Capture the cell that displays the provided text and extract its [x, y] central coordinate. 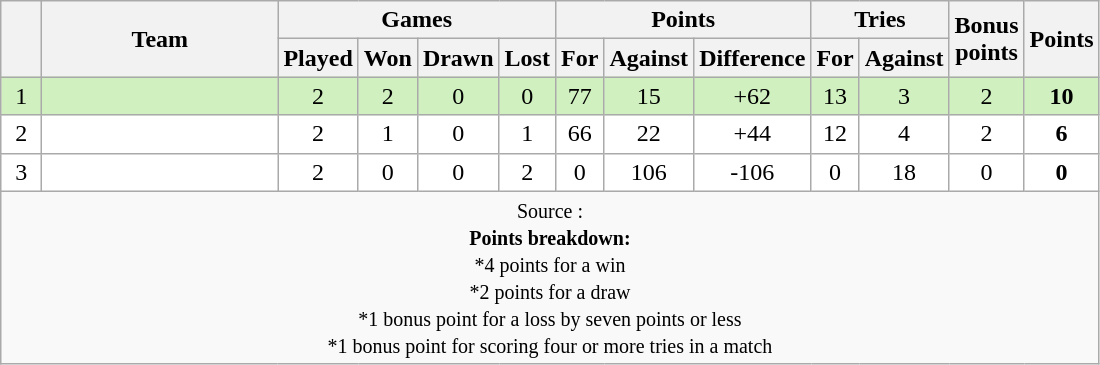
Won [388, 58]
Drawn [458, 58]
Lost [527, 58]
-106 [752, 172]
Team [160, 39]
66 [579, 134]
15 [649, 96]
13 [835, 96]
Played [318, 58]
+44 [752, 134]
12 [835, 134]
6 [1062, 134]
Bonus points [986, 39]
Games [417, 20]
+62 [752, 96]
18 [904, 172]
4 [904, 134]
Tries [880, 20]
Difference [752, 58]
10 [1062, 96]
22 [649, 134]
106 [649, 172]
77 [579, 96]
